Return the [x, y] coordinate for the center point of the cell that contains the specified text.  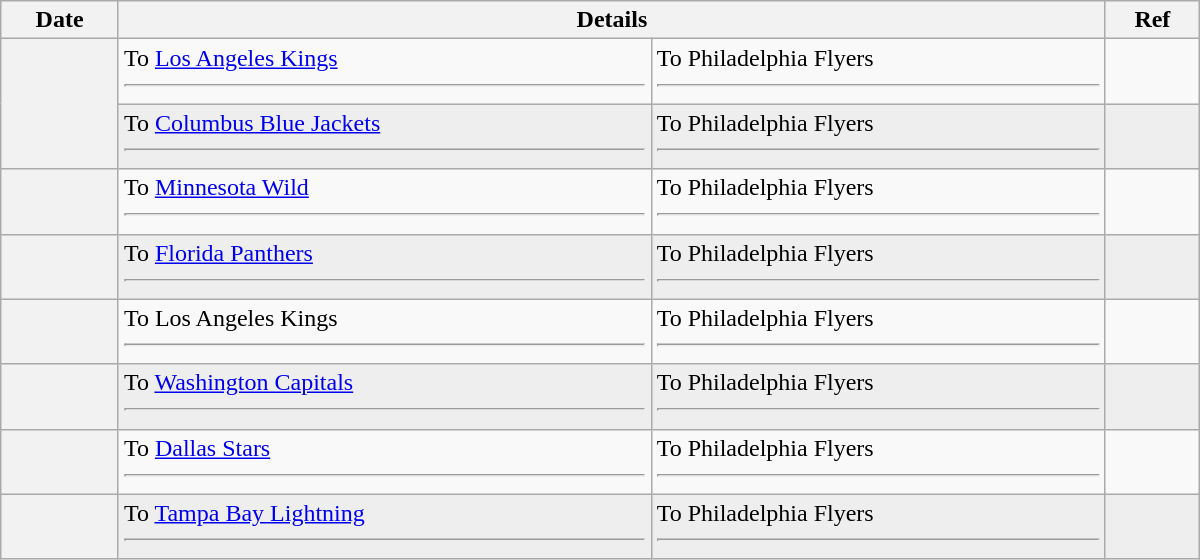
To Florida Panthers [384, 266]
To Tampa Bay Lightning [384, 526]
Ref [1152, 20]
To Columbus Blue Jackets [384, 136]
To Minnesota Wild [384, 202]
To Dallas Stars [384, 462]
To Washington Capitals [384, 396]
Date [60, 20]
Details [612, 20]
